For the text-containing cell, return its midpoint in (x, y) coordinate format. 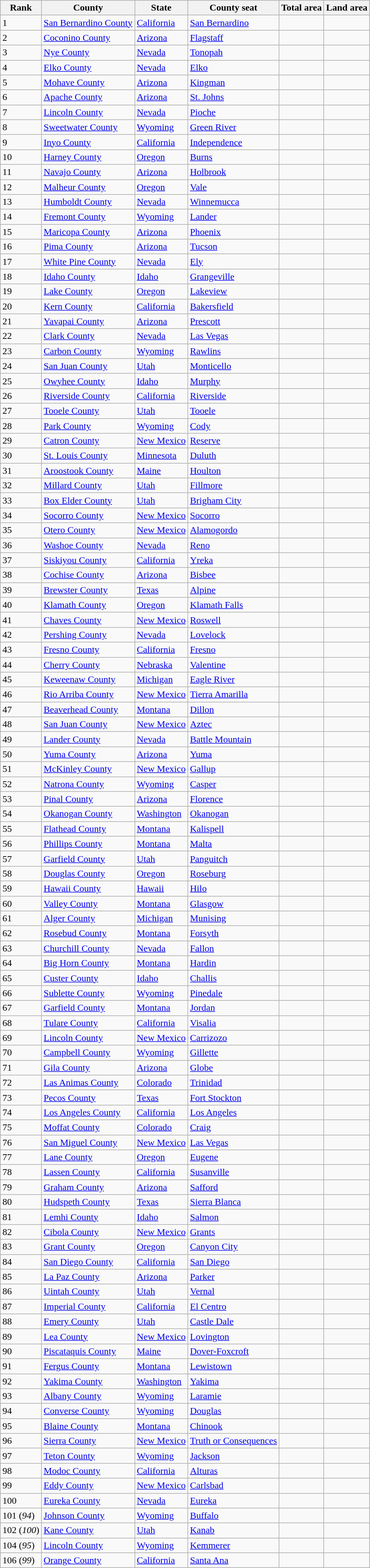
Alpine (234, 590)
San Bernardino (234, 23)
County seat (234, 8)
Okanogan County (88, 814)
Emery County (88, 1321)
14 (21, 217)
Fresno (234, 649)
30 (21, 456)
68 (21, 1023)
Roseburg (234, 873)
Eureka County (88, 1501)
Aztec (234, 724)
77 (21, 1157)
Coconino County (88, 38)
Parker (234, 1277)
Clark County (88, 336)
Rio Arriba County (88, 695)
Phoenix (234, 232)
Casper (234, 784)
Sweetwater County (88, 127)
93 (21, 1396)
100 (21, 1501)
38 (21, 575)
Kanab (234, 1530)
Bisbee (234, 575)
Rank (21, 8)
Cochise County (88, 575)
St. Louis County (88, 456)
101 (94) (21, 1515)
104 (95) (21, 1545)
78 (21, 1172)
Millard County (88, 486)
39 (21, 590)
Gila County (88, 1068)
Kemmerer (234, 1545)
Yakima County (88, 1381)
50 (21, 754)
9 (21, 142)
Yavapai County (88, 321)
61 (21, 919)
Mohave County (88, 82)
92 (21, 1381)
28 (21, 426)
El Centro (234, 1306)
Custer County (88, 978)
Chinook (234, 1426)
75 (21, 1127)
Globe (234, 1068)
12 (21, 187)
Duluth (234, 456)
Riverside (234, 396)
Pershing County (88, 635)
Socorro County (88, 515)
San Miguel County (88, 1142)
Ely (234, 262)
Valentine (234, 665)
Trinidad (234, 1082)
Prescott (234, 321)
Eagle River (234, 680)
32 (21, 486)
27 (21, 411)
5 (21, 82)
Klamath Falls (234, 605)
88 (21, 1321)
Malheur County (88, 187)
55 (21, 829)
44 (21, 665)
Campbell County (88, 1053)
Burns (234, 157)
Visalia (234, 1023)
San Diego County (88, 1262)
13 (21, 202)
47 (21, 709)
Challis (234, 978)
Riverside County (88, 396)
Lander (234, 217)
94 (21, 1411)
Kern County (88, 306)
8 (21, 127)
Albany County (88, 1396)
Sublette County (88, 993)
49 (21, 739)
Eureka (234, 1501)
Imperial County (88, 1306)
Hawaii County (88, 888)
19 (21, 291)
Tooele (234, 411)
64 (21, 963)
Panguitch (234, 859)
Graham County (88, 1187)
Owyhee County (88, 381)
Vale (234, 187)
Green River (234, 127)
Siskiyou County (88, 560)
Yakima (234, 1381)
37 (21, 560)
91 (21, 1366)
Salmon (234, 1217)
Aroostook County (88, 471)
Winnemucca (234, 202)
Brewster County (88, 590)
Yuma County (88, 754)
63 (21, 948)
83 (21, 1247)
Houlton (234, 471)
Blaine County (88, 1426)
Gallup (234, 769)
98 (21, 1471)
Hawaii (161, 888)
42 (21, 635)
Eddy County (88, 1486)
Kalispell (234, 829)
Alger County (88, 919)
Malta (234, 844)
Orange County (88, 1560)
59 (21, 888)
Bakersfield (234, 306)
Lovington (234, 1336)
Fallon (234, 948)
Lane County (88, 1157)
86 (21, 1292)
Apache County (88, 97)
21 (21, 321)
Canyon City (234, 1247)
Piscataquis County (88, 1351)
Los Angeles (234, 1112)
Navajo County (88, 172)
Carlsbad (234, 1486)
67 (21, 1008)
Munising (234, 919)
22 (21, 336)
Buffalo (234, 1515)
Lemhi County (88, 1217)
Hilo (234, 888)
15 (21, 232)
Hardin (234, 963)
Glasgow (234, 903)
Keweenaw County (88, 680)
81 (21, 1217)
Lake County (88, 291)
Lea County (88, 1336)
Rosebud County (88, 933)
1 (21, 23)
Pima County (88, 247)
Reno (234, 545)
106 (99) (21, 1560)
Grant County (88, 1247)
56 (21, 844)
70 (21, 1053)
Lassen County (88, 1172)
52 (21, 784)
26 (21, 396)
95 (21, 1426)
35 (21, 530)
57 (21, 859)
73 (21, 1097)
White Pine County (88, 262)
Klamath County (88, 605)
Lewistown (234, 1366)
Lander County (88, 739)
Dillon (234, 709)
Idaho County (88, 276)
McKinley County (88, 769)
Nebraska (161, 665)
20 (21, 306)
Cibola County (88, 1232)
Dover-Foxcroft (234, 1351)
Pioche (234, 112)
Roswell (234, 620)
Sierra County (88, 1441)
Florence (234, 799)
31 (21, 471)
Elko (234, 67)
74 (21, 1112)
Humboldt County (88, 202)
24 (21, 366)
102 (100) (21, 1530)
Fresno County (88, 649)
3 (21, 53)
40 (21, 605)
Box Elder County (88, 500)
Moffat County (88, 1127)
Elko County (88, 67)
St. Johns (234, 97)
Catron County (88, 441)
Eugene (234, 1157)
Tierra Amarilla (234, 695)
Kane County (88, 1530)
Harney County (88, 157)
Jackson (234, 1456)
Craig (234, 1127)
Tooele County (88, 411)
43 (21, 649)
Monticello (234, 366)
La Paz County (88, 1277)
Santa Ana (234, 1560)
11 (21, 172)
Truth or Consequences (234, 1441)
Sierra Blanca (234, 1202)
Pinal County (88, 799)
Douglas (234, 1411)
Land area (346, 8)
66 (21, 993)
Tonopah (234, 53)
Uintah County (88, 1292)
Modoc County (88, 1471)
33 (21, 500)
87 (21, 1306)
Washoe County (88, 545)
72 (21, 1082)
2 (21, 38)
Alturas (234, 1471)
Vernal (234, 1292)
96 (21, 1441)
Flathead County (88, 829)
76 (21, 1142)
97 (21, 1456)
Yreka (234, 560)
Reserve (234, 441)
Gillette (234, 1053)
89 (21, 1336)
Hudspeth County (88, 1202)
Cherry County (88, 665)
16 (21, 247)
Otero County (88, 530)
Total area (301, 8)
Carbon County (88, 351)
85 (21, 1277)
Teton County (88, 1456)
Castle Dale (234, 1321)
10 (21, 157)
60 (21, 903)
Flagstaff (234, 38)
41 (21, 620)
51 (21, 769)
79 (21, 1187)
Laramie (234, 1396)
Douglas County (88, 873)
Phillips County (88, 844)
Murphy (234, 381)
Minnesota (161, 456)
Yuma (234, 754)
Socorro (234, 515)
Susanville (234, 1172)
4 (21, 67)
17 (21, 262)
80 (21, 1202)
Churchill County (88, 948)
Holbrook (234, 172)
Maricopa County (88, 232)
Alamogordo (234, 530)
84 (21, 1262)
Natrona County (88, 784)
18 (21, 276)
99 (21, 1486)
Rawlins (234, 351)
Johnson County (88, 1515)
Chaves County (88, 620)
58 (21, 873)
Safford (234, 1187)
Fergus County (88, 1366)
65 (21, 978)
Jordan (234, 1008)
29 (21, 441)
Los Angeles County (88, 1112)
90 (21, 1351)
Battle Mountain (234, 739)
Grants (234, 1232)
Okanogan (234, 814)
45 (21, 680)
Beaverhead County (88, 709)
23 (21, 351)
County (88, 8)
State (161, 8)
Park County (88, 426)
71 (21, 1068)
Valley County (88, 903)
53 (21, 799)
69 (21, 1038)
46 (21, 695)
Tulare County (88, 1023)
Cody (234, 426)
San Diego (234, 1262)
48 (21, 724)
Lovelock (234, 635)
Grangeville (234, 276)
Carrizozo (234, 1038)
36 (21, 545)
Lakeview (234, 291)
7 (21, 112)
54 (21, 814)
82 (21, 1232)
Nye County (88, 53)
Kingman (234, 82)
San Bernardino County (88, 23)
25 (21, 381)
34 (21, 515)
6 (21, 97)
Las Animas County (88, 1082)
Fremont County (88, 217)
Fillmore (234, 486)
Big Horn County (88, 963)
Forsyth (234, 933)
62 (21, 933)
Fort Stockton (234, 1097)
Converse County (88, 1411)
Inyo County (88, 142)
Independence (234, 142)
Pecos County (88, 1097)
Pinedale (234, 993)
Tucson (234, 247)
Brigham City (234, 500)
